Find where the given text appears and provide that cell's center as [x, y] coordinate. 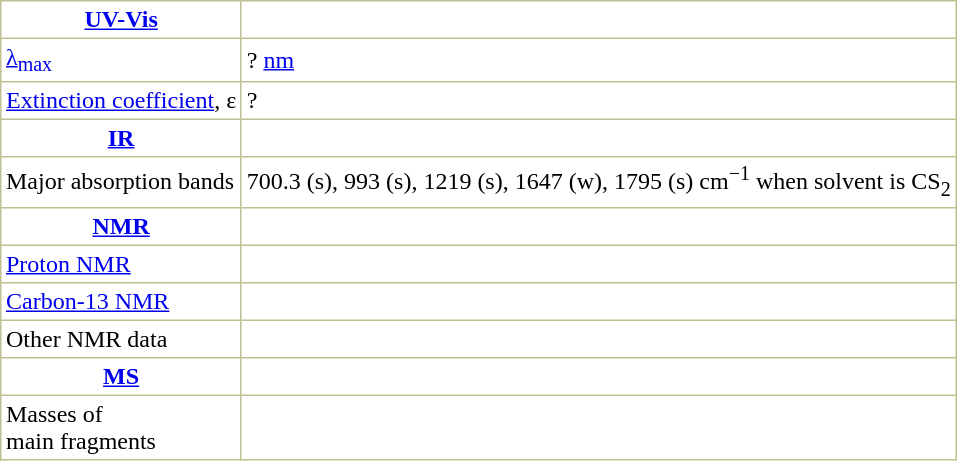
Extinction coefficient, ε [122, 101]
Other NMR data [122, 339]
NMR [122, 226]
MS [122, 376]
? nm [598, 60]
Major absorption bands [122, 182]
IR [122, 139]
700.3 (s), 993 (s), 1219 (s), 1647 (w), 1795 (s) cm−1 when solvent is CS2 [598, 182]
Proton NMR [122, 264]
? [598, 101]
λmax [122, 60]
Masses of main fragments [122, 427]
UV-Vis [122, 20]
Carbon-13 NMR [122, 301]
